Detect which cell encompasses the target text, then output its (X, Y) center coordinate. 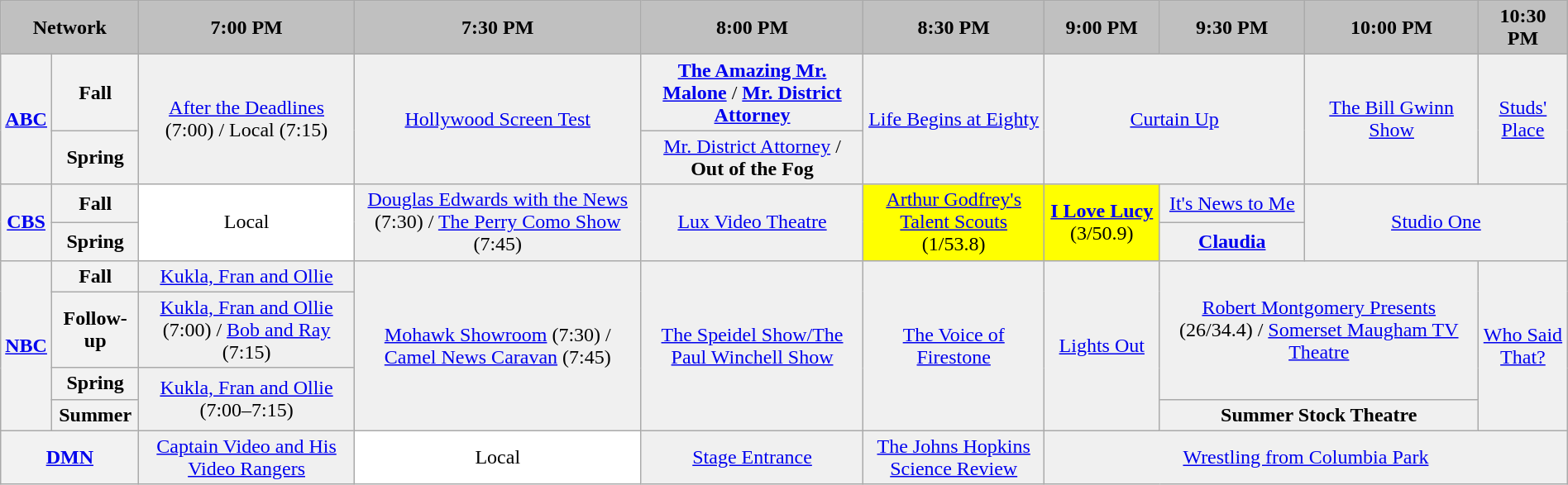
The Speidel Show/The Paul Winchell Show (752, 345)
8:00 PM (752, 28)
7:00 PM (246, 28)
Kukla, Fran and Ollie (7:00–7:15) (246, 399)
Studs' Place (1523, 119)
10:30 PM (1523, 28)
Kukla, Fran and Ollie (7:00) / Bob and Ray (7:15) (246, 330)
Douglas Edwards with the News (7:30) / The Perry Como Show (7:45) (498, 222)
Stage Entrance (752, 458)
Summer Stock Theatre (1319, 415)
Mr. District Attorney / Out of the Fog (752, 157)
Kukla, Fran and Ollie (246, 276)
Claudia (1232, 241)
CBS (26, 222)
Lux Video Theatre (752, 222)
Robert Montgomery Presents (26/34.4) / Somerset Maugham TV Theatre (1319, 330)
Curtain Up (1174, 119)
Lights Out (1102, 345)
9:30 PM (1232, 28)
Captain Video and His Video Rangers (246, 458)
8:30 PM (954, 28)
I Love Lucy (3/50.9) (1102, 222)
It's News to Me (1232, 203)
The Johns Hopkins Science Review (954, 458)
Who Said That? (1523, 345)
Wrestling from Columbia Park (1307, 458)
7:30 PM (498, 28)
Studio One (1437, 222)
Arthur Godfrey's Talent Scouts (1/53.8) (954, 222)
The Amazing Mr. Malone / Mr. District Attorney (752, 93)
Summer (94, 415)
Mohawk Showroom (7:30) / Camel News Caravan (7:45) (498, 345)
Hollywood Screen Test (498, 119)
Follow-up (94, 330)
The Bill Gwinn Show (1392, 119)
ABC (26, 119)
After the Deadlines (7:00) / Local (7:15) (246, 119)
10:00 PM (1392, 28)
NBC (26, 345)
Network (69, 28)
Life Begins at Eighty (954, 119)
9:00 PM (1102, 28)
DMN (69, 458)
The Voice of Firestone (954, 345)
